Return (X, Y) of the center of cell containing provided text 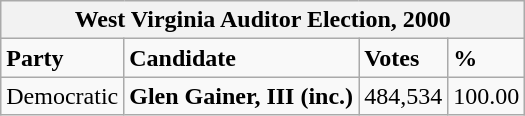
Candidate (242, 58)
Glen Gainer, III (inc.) (242, 96)
Votes (404, 58)
100.00 (486, 96)
Democratic (62, 96)
% (486, 58)
484,534 (404, 96)
Party (62, 58)
West Virginia Auditor Election, 2000 (263, 20)
